Extract the (x, y) coordinate from the center of the cell holding the provided text.  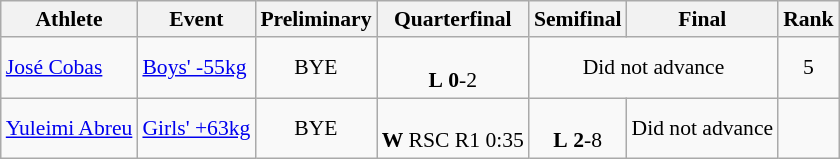
Girls' +63kg (196, 128)
Final (703, 19)
Athlete (70, 19)
Boys' -55kg (196, 68)
Semifinal (578, 19)
5 (808, 68)
Quarterfinal (453, 19)
L 0-2 (453, 68)
Event (196, 19)
José Cobas (70, 68)
Yuleimi Abreu (70, 128)
W RSC R1 0:35 (453, 128)
L 2-8 (578, 128)
Preliminary (316, 19)
Rank (808, 19)
